Return (X, Y) of the center of cell containing provided text 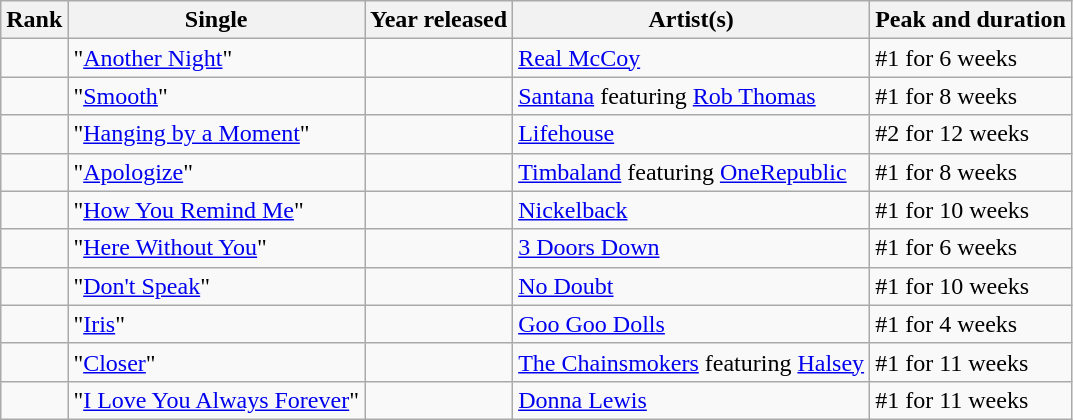
Year released (438, 20)
Goo Goo Dolls (692, 324)
Santana featuring Rob Thomas (692, 96)
The Chainsmokers featuring Halsey (692, 362)
"I Love You Always Forever" (216, 400)
Real McCoy (692, 58)
"Here Without You" (216, 248)
Rank (34, 20)
Timbaland featuring OneRepublic (692, 172)
Lifehouse (692, 134)
"Smooth" (216, 96)
"Hanging by a Moment" (216, 134)
3 Doors Down (692, 248)
"Iris" (216, 324)
Single (216, 20)
#2 for 12 weeks (971, 134)
Donna Lewis (692, 400)
"Apologize" (216, 172)
#1 for 4 weeks (971, 324)
"Closer" (216, 362)
No Doubt (692, 286)
Nickelback (692, 210)
"Another Night" (216, 58)
"How You Remind Me" (216, 210)
Peak and duration (971, 20)
Artist(s) (692, 20)
"Don't Speak" (216, 286)
